Extract the (x, y) coordinate from the center of the cell holding the provided text.  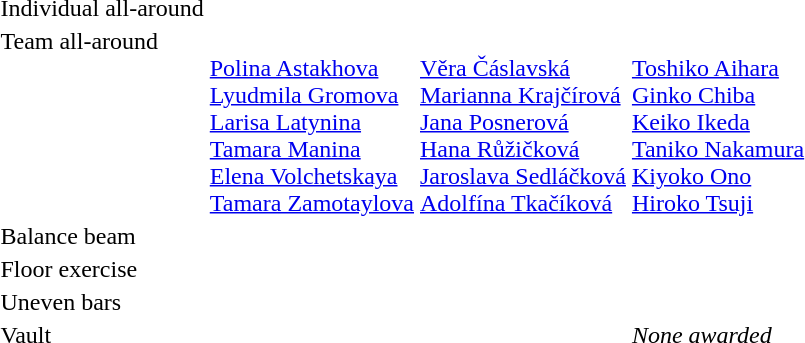
Věra ČáslavskáMarianna KrajčírováJana PosnerováHana RůžičkováJaroslava SedláčkováAdolfína Tkačíková (524, 122)
Polina AstakhovaLyudmila GromovaLarisa LatyninaTamara ManinaElena VolchetskayaTamara Zamotaylova (312, 122)
Toshiko AiharaGinko ChibaKeiko IkedaTaniko NakamuraKiyoko OnoHiroko Tsuji (718, 122)
